Capture the cell that displays the provided text and extract its (x, y) central coordinate. 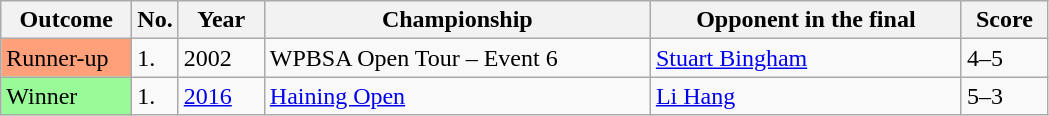
Li Hang (806, 96)
Winner (66, 96)
Opponent in the final (806, 20)
Score (1004, 20)
Championship (457, 20)
Outcome (66, 20)
2002 (221, 58)
4–5 (1004, 58)
WPBSA Open Tour – Event 6 (457, 58)
Stuart Bingham (806, 58)
No. (155, 20)
Year (221, 20)
5–3 (1004, 96)
Haining Open (457, 96)
2016 (221, 96)
Runner-up (66, 58)
